From the cell containing the given text, extract its center point as (X, Y) coordinate. 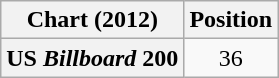
US Billboard 200 (92, 58)
36 (231, 58)
Position (231, 20)
Chart (2012) (92, 20)
